Scan for the cell matching the given text and deliver its (x, y) coordinate at center. 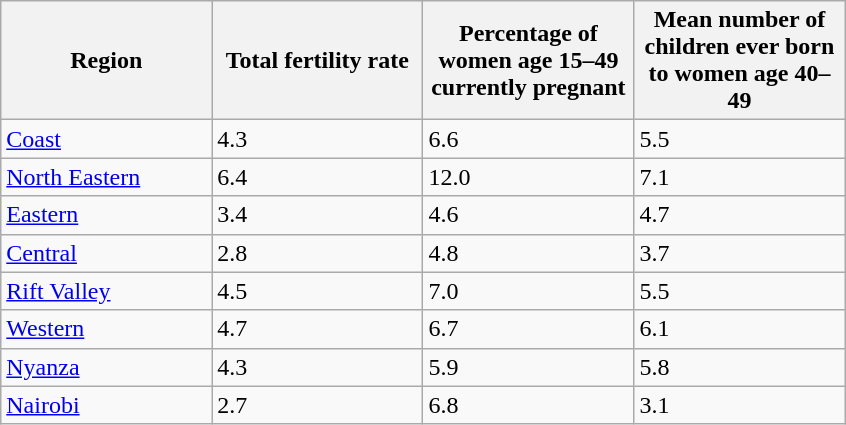
Nyanza (106, 367)
6.4 (318, 177)
Coast (106, 139)
6.1 (740, 329)
7.0 (528, 291)
6.8 (528, 405)
Total fertility rate (318, 60)
Western (106, 329)
7.1 (740, 177)
2.7 (318, 405)
3.4 (318, 215)
3.7 (740, 253)
6.7 (528, 329)
Nairobi (106, 405)
Region (106, 60)
Rift Valley (106, 291)
12.0 (528, 177)
Central (106, 253)
4.6 (528, 215)
6.6 (528, 139)
5.9 (528, 367)
3.1 (740, 405)
4.8 (528, 253)
4.5 (318, 291)
Percentage of women age 15–49 currently pregnant (528, 60)
North Eastern (106, 177)
Mean number of children ever born to women age 40–49 (740, 60)
Eastern (106, 215)
2.8 (318, 253)
5.8 (740, 367)
